Provide the (X, Y) coordinate of the cell's center where the given text is located.  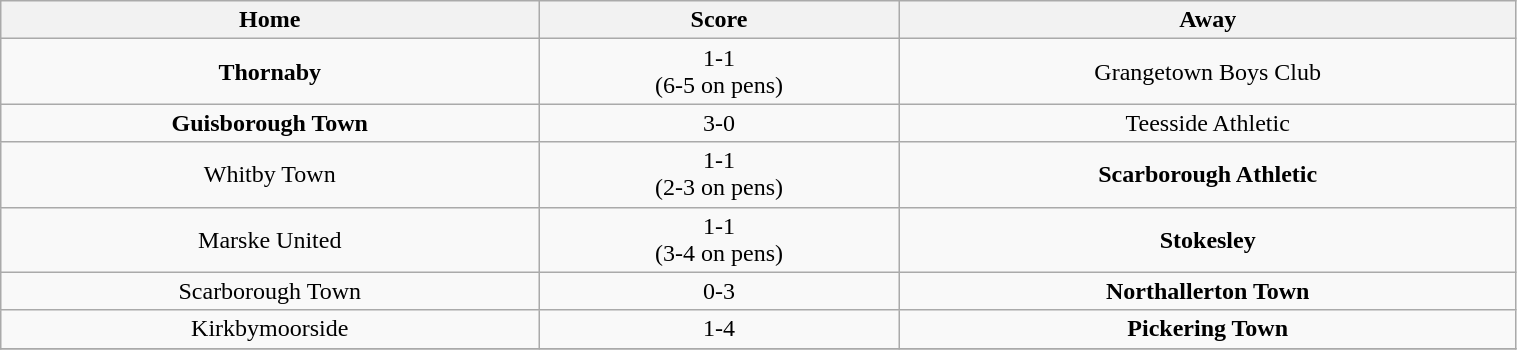
Northallerton Town (1208, 291)
Pickering Town (1208, 329)
Score (720, 20)
Whitby Town (270, 174)
Stokesley (1208, 240)
3-0 (720, 123)
Scarborough Town (270, 291)
Guisborough Town (270, 123)
1-1(3-4 on pens) (720, 240)
1-4 (720, 329)
Scarborough Athletic (1208, 174)
Kirkbymoorside (270, 329)
1-1(2-3 on pens) (720, 174)
Away (1208, 20)
Home (270, 20)
Teesside Athletic (1208, 123)
Thornaby (270, 72)
Grangetown Boys Club (1208, 72)
1-1(6-5 on pens) (720, 72)
0-3 (720, 291)
Marske United (270, 240)
